Detect which cell encompasses the target text, then output its [x, y] center coordinate. 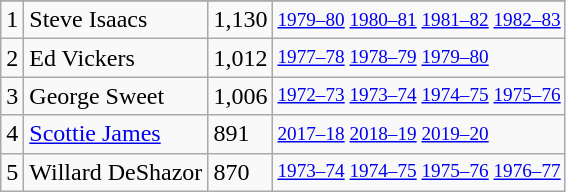
1972–73 1973–74 1974–75 1975–76 [419, 96]
1,012 [240, 58]
Willard DeShazor [116, 172]
1 [12, 20]
Steve Isaacs [116, 20]
870 [240, 172]
2 [12, 58]
1973–74 1974–75 1975–76 1976–77 [419, 172]
Scottie James [116, 134]
1,006 [240, 96]
1977–78 1978–79 1979–80 [419, 58]
1,130 [240, 20]
5 [12, 172]
Ed Vickers [116, 58]
1979–80 1980–81 1981–82 1982–83 [419, 20]
2017–18 2018–19 2019–20 [419, 134]
4 [12, 134]
George Sweet [116, 96]
3 [12, 96]
891 [240, 134]
